Provide the [x, y] coordinate of the cell's center where the given text is located.  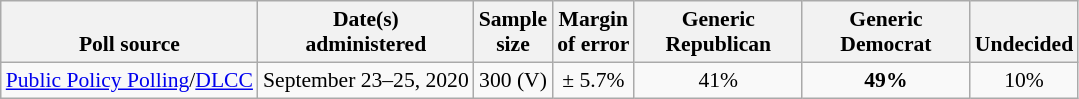
Date(s)administered [366, 32]
September 23–25, 2020 [366, 80]
10% [1024, 80]
41% [718, 80]
GenericDemocrat [886, 32]
Public Policy Polling/DLCC [130, 80]
GenericRepublican [718, 32]
Undecided [1024, 32]
300 (V) [513, 80]
Marginof error [593, 32]
Poll source [130, 32]
49% [886, 80]
Samplesize [513, 32]
± 5.7% [593, 80]
